Identify which cell holds the provided text, then report its (X, Y) central coordinate. 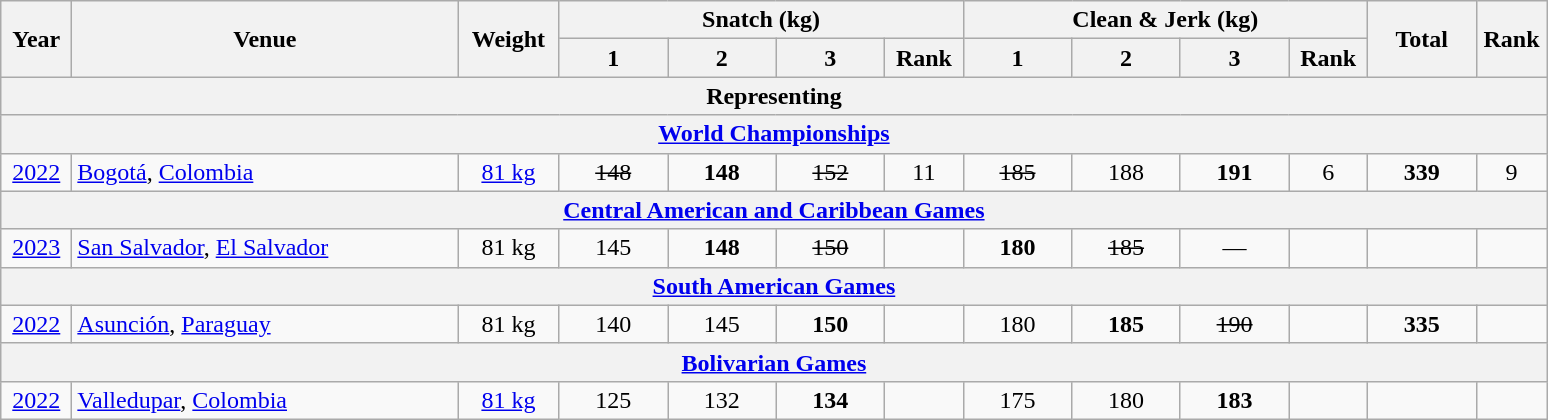
South American Games (774, 286)
339 (1422, 172)
132 (722, 400)
Bogotá, Colombia (265, 172)
Valledupar, Colombia (265, 400)
Asunción, Paraguay (265, 324)
World Championships (774, 134)
Total (1422, 39)
6 (1328, 172)
191 (1234, 172)
152 (830, 172)
2023 (36, 248)
11 (924, 172)
Clean & Jerk (kg) (1165, 20)
9 (1512, 172)
Bolivarian Games (774, 362)
Venue (265, 39)
Weight (508, 39)
San Salvador, El Salvador (265, 248)
Year (36, 39)
Central American and Caribbean Games (774, 210)
— (1234, 248)
190 (1234, 324)
Representing (774, 96)
188 (1126, 172)
335 (1422, 324)
140 (614, 324)
134 (830, 400)
125 (614, 400)
Snatch (kg) (761, 20)
175 (1018, 400)
183 (1234, 400)
